Search for the cell housing the specified text and yield its [x, y] center coordinate. 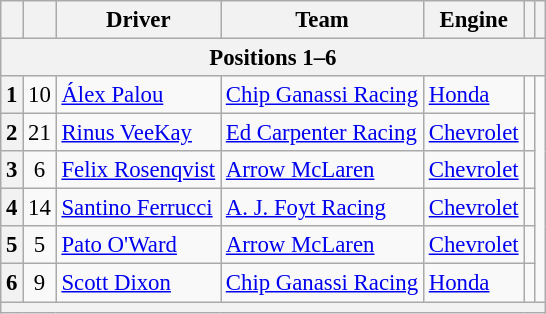
14 [40, 208]
Positions 1–6 [273, 58]
Driver [138, 20]
Pato O'Ward [138, 245]
1 [12, 95]
Felix Rosenqvist [138, 170]
2 [12, 133]
Team [322, 20]
A. J. Foyt Racing [322, 208]
Álex Palou [138, 95]
3 [12, 170]
Scott Dixon [138, 283]
Engine [473, 20]
10 [40, 95]
9 [40, 283]
21 [40, 133]
Ed Carpenter Racing [322, 133]
Rinus VeeKay [138, 133]
Santino Ferrucci [138, 208]
4 [12, 208]
